Detect which cell encompasses the target text, then output its [X, Y] center coordinate. 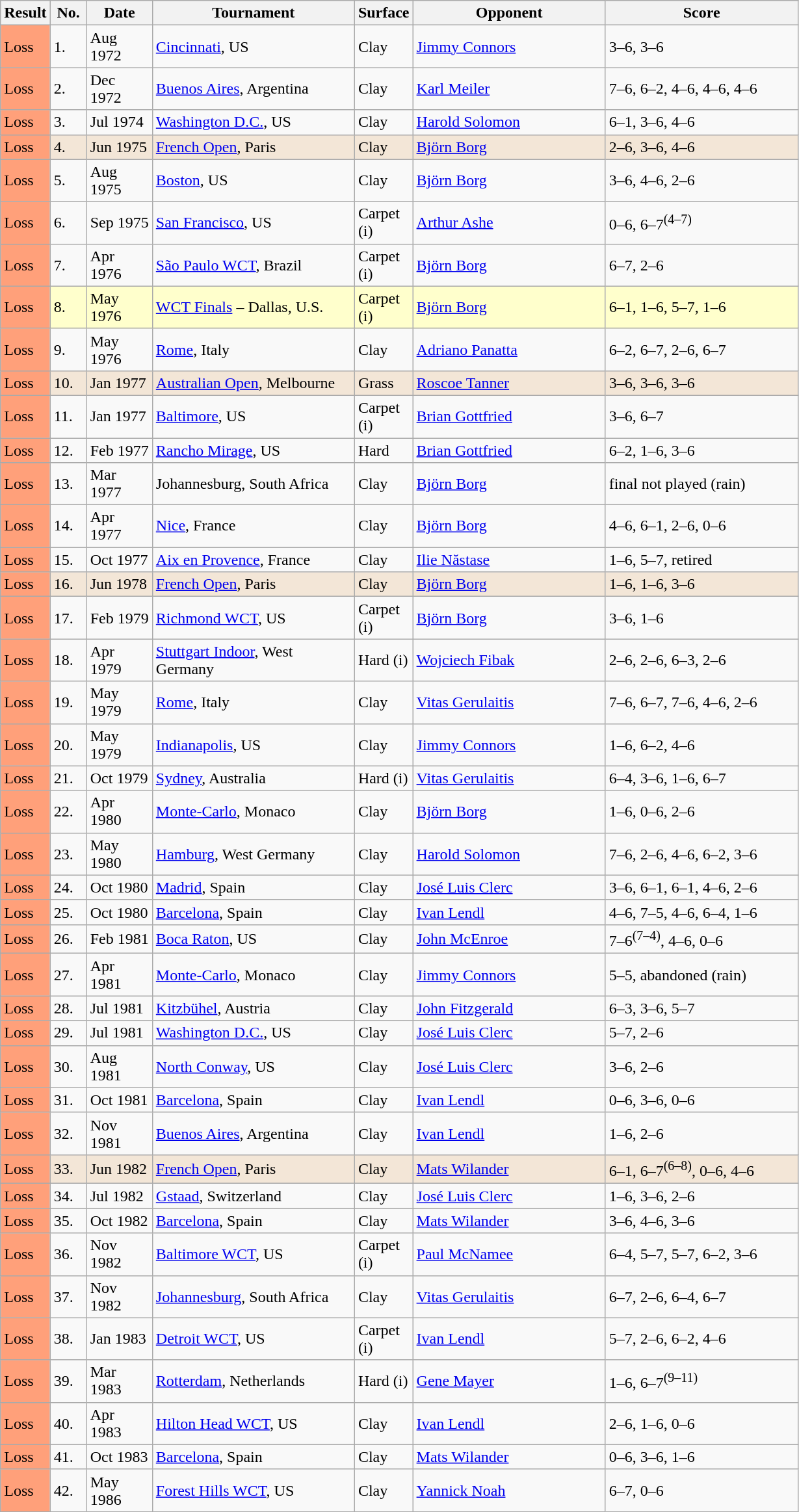
Hilton Head WCT, US [254, 1424]
42. [68, 1490]
25. [68, 912]
20. [68, 745]
0–6, 3–6, 0–6 [701, 1100]
1–6, 5–7, retired [701, 560]
Paul McNamee [509, 1255]
Feb 1977 [120, 450]
13. [68, 484]
41. [68, 1457]
Indianapolis, US [254, 745]
Richmond WCT, US [254, 618]
7–6, 6–7, 7–6, 4–6, 2–6 [701, 702]
Australian Open, Melbourne [254, 383]
Apr 1976 [120, 265]
21. [68, 778]
Detroit WCT, US [254, 1339]
30. [68, 1066]
Forest Hills WCT, US [254, 1490]
Nice, France [254, 527]
Surface [384, 13]
5. [68, 181]
Grass [384, 383]
Jun 1982 [120, 1169]
Apr 1977 [120, 527]
3–6, 4–6, 3–6 [701, 1221]
Aug 1981 [120, 1066]
7–6, 2–6, 4–6, 6–2, 3–6 [701, 854]
1–6, 6–7(9–11) [701, 1381]
Oct 1982 [120, 1221]
Roscoe Tanner [509, 383]
Gene Mayer [509, 1381]
Aug 1975 [120, 181]
6–2, 6–7, 2–6, 6–7 [701, 350]
6–3, 3–6, 5–7 [701, 1008]
Mar 1983 [120, 1381]
Opponent [509, 13]
17. [68, 618]
Yannick Noah [509, 1490]
Rotterdam, Netherlands [254, 1381]
0–6, 3–6, 1–6 [701, 1457]
2–6, 1–6, 0–6 [701, 1424]
Apr 1979 [120, 660]
5–7, 2–6, 6–2, 4–6 [701, 1339]
6–7, 2–6, 6–4, 6–7 [701, 1296]
29. [68, 1033]
2–6, 2–6, 6–3, 2–6 [701, 660]
27. [68, 975]
3. [68, 122]
Boca Raton, US [254, 939]
6–1, 1–6, 5–7, 1–6 [701, 307]
John Fitzgerald [509, 1008]
16. [68, 584]
Apr 1981 [120, 975]
Baltimore, US [254, 416]
North Conway, US [254, 1066]
1–6, 2–6 [701, 1134]
1–6, 3–6, 2–6 [701, 1196]
Gstaad, Switzerland [254, 1196]
Feb 1981 [120, 939]
Rancho Mirage, US [254, 450]
Baltimore WCT, US [254, 1255]
2–6, 3–6, 4–6 [701, 147]
Sydney, Australia [254, 778]
33. [68, 1169]
36. [68, 1255]
Cincinnati, US [254, 47]
San Francisco, US [254, 222]
final not played (rain) [701, 484]
37. [68, 1296]
2. [68, 88]
Sep 1975 [120, 222]
18. [68, 660]
3–6, 1–6 [701, 618]
7. [68, 265]
Boston, US [254, 181]
Tournament [254, 13]
6–7, 0–6 [701, 1490]
40. [68, 1424]
9. [68, 350]
4. [68, 147]
23. [68, 854]
Dec 1972 [120, 88]
14. [68, 527]
Jan 1983 [120, 1339]
6–1, 6–7(6–8), 0–6, 4–6 [701, 1169]
1. [68, 47]
May 1986 [120, 1490]
8. [68, 307]
34. [68, 1196]
Feb 1979 [120, 618]
Aix en Provence, France [254, 560]
6. [68, 222]
3–6, 6–1, 6–1, 4–6, 2–6 [701, 887]
John McEnroe [509, 939]
15. [68, 560]
WCT Finals – Dallas, U.S. [254, 307]
Mar 1977 [120, 484]
São Paulo WCT, Brazil [254, 265]
Nov 1981 [120, 1134]
12. [68, 450]
3–6, 6–7 [701, 416]
Apr 1980 [120, 811]
4–6, 7–5, 4–6, 6–4, 1–6 [701, 912]
Oct 1979 [120, 778]
4–6, 6–1, 2–6, 0–6 [701, 527]
Oct 1983 [120, 1457]
35. [68, 1221]
24. [68, 887]
1–6, 1–6, 3–6 [701, 584]
Oct 1977 [120, 560]
Kitzbühel, Austria [254, 1008]
No. [68, 13]
Madrid, Spain [254, 887]
6–7, 2–6 [701, 265]
1–6, 0–6, 2–6 [701, 811]
22. [68, 811]
Arthur Ashe [509, 222]
6–1, 3–6, 4–6 [701, 122]
6–4, 5–7, 5–7, 6–2, 3–6 [701, 1255]
Result [25, 13]
19. [68, 702]
7–6(7–4), 4–6, 0–6 [701, 939]
Date [120, 13]
10. [68, 383]
Jul 1974 [120, 122]
Jun 1975 [120, 147]
Ilie Năstase [509, 560]
Score [701, 13]
Apr 1983 [120, 1424]
26. [68, 939]
39. [68, 1381]
3–6, 4–6, 2–6 [701, 181]
28. [68, 1008]
Hamburg, West Germany [254, 854]
38. [68, 1339]
Stuttgart Indoor, West Germany [254, 660]
Jun 1978 [120, 584]
Hard [384, 450]
3–6, 3–6, 3–6 [701, 383]
Aug 1972 [120, 47]
5–7, 2–6 [701, 1033]
Adriano Panatta [509, 350]
Karl Meiler [509, 88]
Jul 1982 [120, 1196]
6–4, 3–6, 1–6, 6–7 [701, 778]
3–6, 2–6 [701, 1066]
6–2, 1–6, 3–6 [701, 450]
32. [68, 1134]
1–6, 6–2, 4–6 [701, 745]
11. [68, 416]
31. [68, 1100]
0–6, 6–7(4–7) [701, 222]
Wojciech Fibak [509, 660]
5–5, abandoned (rain) [701, 975]
7–6, 6–2, 4–6, 4–6, 4–6 [701, 88]
May 1980 [120, 854]
Oct 1981 [120, 1100]
3–6, 3–6 [701, 47]
